Return the [X, Y] coordinate for the center point of the cell that contains the specified text.  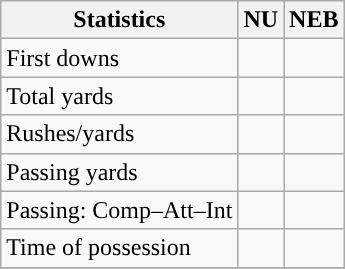
Passing yards [120, 172]
Statistics [120, 20]
Passing: Comp–Att–Int [120, 210]
Time of possession [120, 248]
Total yards [120, 96]
NEB [314, 20]
NU [261, 20]
Rushes/yards [120, 134]
First downs [120, 58]
